From the cell containing the given text, extract its center point as (X, Y) coordinate. 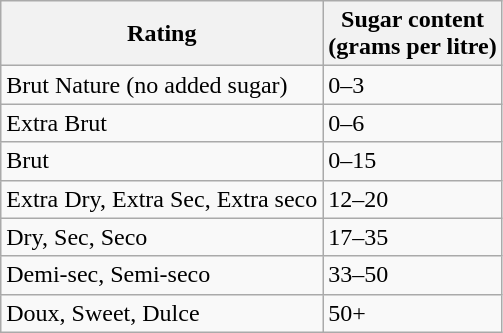
Doux, Sweet, Dulce (162, 313)
0–6 (412, 123)
Dry, Sec, Seco (162, 237)
Demi-sec, Semi-seco (162, 275)
Rating (162, 34)
Extra Dry, Extra Sec, Extra seco (162, 199)
Sugar content(grams per litre) (412, 34)
33–50 (412, 275)
12–20 (412, 199)
Extra Brut (162, 123)
Brut (162, 161)
50+ (412, 313)
17–35 (412, 237)
0–15 (412, 161)
0–3 (412, 85)
Brut Nature (no added sugar) (162, 85)
